Provide the [x, y] coordinate of the cell's center where the given text is located.  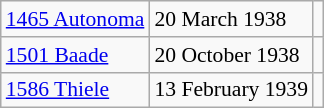
20 October 1938 [231, 55]
20 March 1938 [231, 19]
1465 Autonoma [76, 19]
13 February 1939 [231, 90]
1586 Thiele [76, 90]
1501 Baade [76, 55]
